For the text-containing cell, return its midpoint in (X, Y) coordinate format. 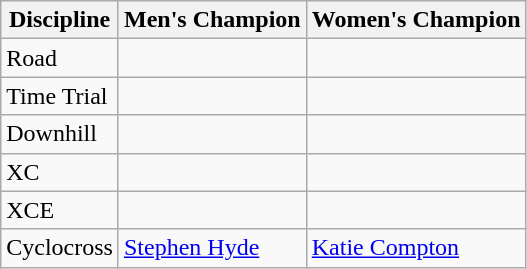
Katie Compton (416, 248)
Downhill (60, 134)
Road (60, 58)
Stephen Hyde (212, 248)
XCE (60, 210)
Men's Champion (212, 20)
Women's Champion (416, 20)
Cyclocross (60, 248)
Discipline (60, 20)
Time Trial (60, 96)
XC (60, 172)
